Return the [X, Y] coordinate for the center point of the cell that contains the specified text.  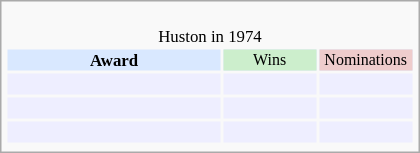
Wins [270, 60]
Nominations [366, 60]
Award [114, 60]
Huston in 1974 [210, 28]
